Return the (x, y) coordinate for the center point of the cell that contains the specified text.  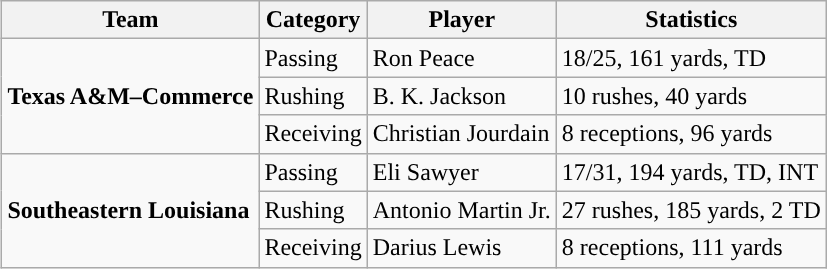
Team (130, 20)
B. K. Jackson (462, 96)
Statistics (691, 20)
Christian Jourdain (462, 134)
10 rushes, 40 yards (691, 96)
Antonio Martin Jr. (462, 210)
Player (462, 20)
27 rushes, 185 yards, 2 TD (691, 210)
Eli Sawyer (462, 172)
17/31, 194 yards, TD, INT (691, 172)
Ron Peace (462, 58)
8 receptions, 96 yards (691, 134)
Texas A&M–Commerce (130, 96)
18/25, 161 yards, TD (691, 58)
Category (313, 20)
8 receptions, 111 yards (691, 248)
Darius Lewis (462, 248)
Southeastern Louisiana (130, 210)
